Locate the cell with the specified text and output its (X, Y) center coordinate. 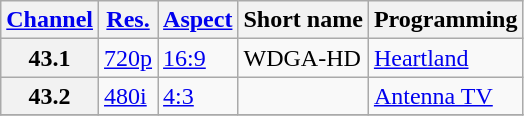
Antenna TV (446, 96)
43.1 (50, 58)
WDGA-HD (303, 58)
Heartland (446, 58)
Programming (446, 20)
43.2 (50, 96)
480i (128, 96)
720p (128, 58)
Channel (50, 20)
4:3 (198, 96)
Aspect (198, 20)
Res. (128, 20)
Short name (303, 20)
16:9 (198, 58)
